Extract the (x, y) coordinate from the center of the cell holding the provided text.  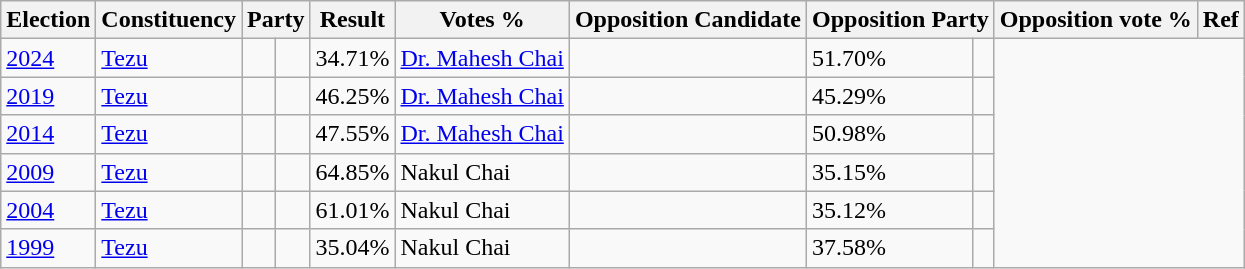
37.58% (889, 248)
2004 (48, 210)
61.01% (352, 210)
2024 (48, 58)
47.55% (352, 134)
50.98% (889, 134)
Opposition vote % (1096, 20)
2014 (48, 134)
45.29% (889, 96)
2019 (48, 96)
34.71% (352, 58)
1999 (48, 248)
Opposition Candidate (688, 20)
Ref (1220, 20)
35.04% (352, 248)
Result (352, 20)
35.12% (889, 210)
Constituency (169, 20)
Votes % (482, 20)
Opposition Party (900, 20)
Election (48, 20)
46.25% (352, 96)
2009 (48, 172)
35.15% (889, 172)
64.85% (352, 172)
Party (276, 20)
51.70% (889, 58)
